Return the (X, Y) coordinate for the center point of the cell that contains the specified text.  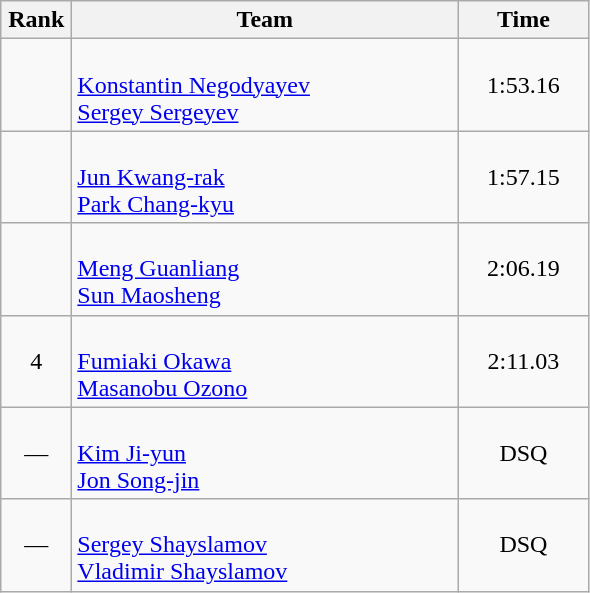
Meng GuanliangSun Maosheng (265, 269)
Konstantin NegodyayevSergey Sergeyev (265, 85)
4 (36, 361)
1:57.15 (524, 177)
Team (265, 20)
2:11.03 (524, 361)
1:53.16 (524, 85)
2:06.19 (524, 269)
Jun Kwang-rakPark Chang-kyu (265, 177)
Sergey ShayslamovVladimir Shayslamov (265, 545)
Rank (36, 20)
Time (524, 20)
Kim Ji-yunJon Song-jin (265, 453)
Fumiaki OkawaMasanobu Ozono (265, 361)
